Extract the (X, Y) coordinate from the center of the cell holding the provided text.  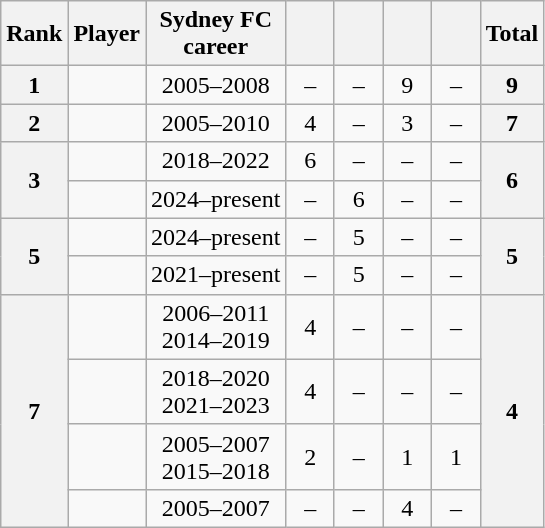
Rank (34, 34)
2021–present (216, 275)
2018–2022 (216, 161)
Player (107, 34)
Total (512, 34)
2005–2008 (216, 85)
Sydney FC career (216, 34)
2005–2010 (216, 123)
2005–2007 2015–2018 (216, 456)
2006–20112014–2019 (216, 326)
2018–20202021–2023 (216, 392)
2005–2007 (216, 508)
